Locate the cell with the specified text and output its (x, y) center coordinate. 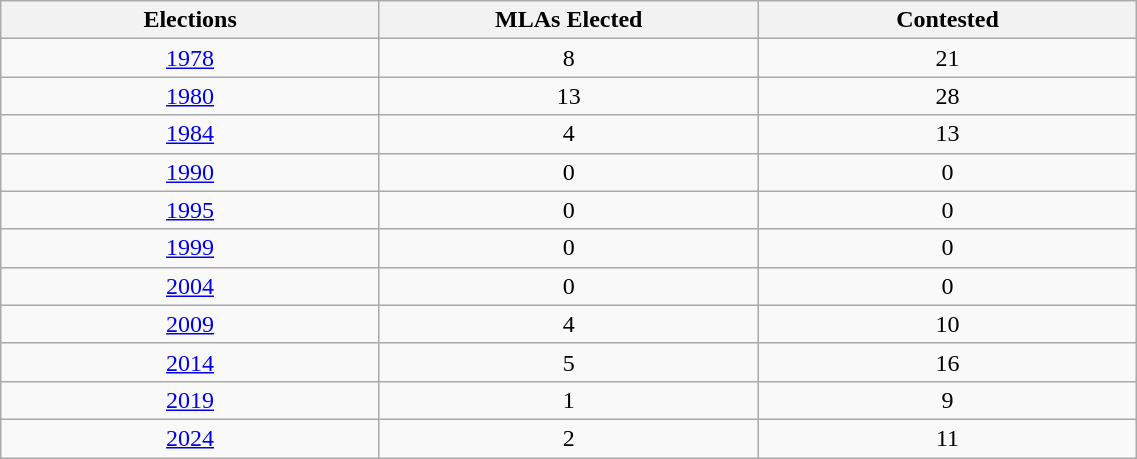
28 (948, 96)
1980 (190, 96)
11 (948, 438)
16 (948, 362)
1978 (190, 58)
1990 (190, 172)
2004 (190, 286)
1 (568, 400)
21 (948, 58)
2024 (190, 438)
2014 (190, 362)
MLAs Elected (568, 20)
1999 (190, 248)
10 (948, 324)
9 (948, 400)
Elections (190, 20)
2009 (190, 324)
2019 (190, 400)
1995 (190, 210)
2 (568, 438)
5 (568, 362)
1984 (190, 134)
8 (568, 58)
Contested (948, 20)
